Capture the cell that displays the provided text and extract its [X, Y] central coordinate. 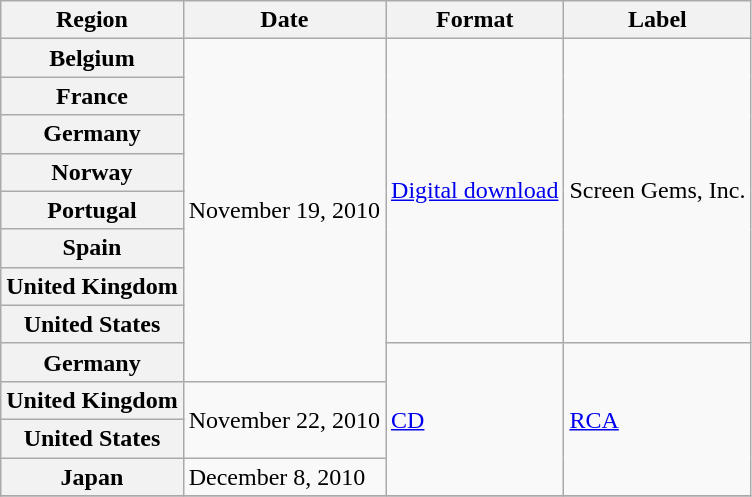
Belgium [92, 58]
Screen Gems, Inc. [658, 191]
Spain [92, 248]
November 22, 2010 [284, 419]
France [92, 96]
RCA [658, 419]
Label [658, 20]
November 19, 2010 [284, 210]
December 8, 2010 [284, 477]
Norway [92, 172]
Format [475, 20]
Portugal [92, 210]
CD [475, 419]
Region [92, 20]
Digital download [475, 191]
Date [284, 20]
Japan [92, 477]
